Return (x, y) of the center of cell containing provided text 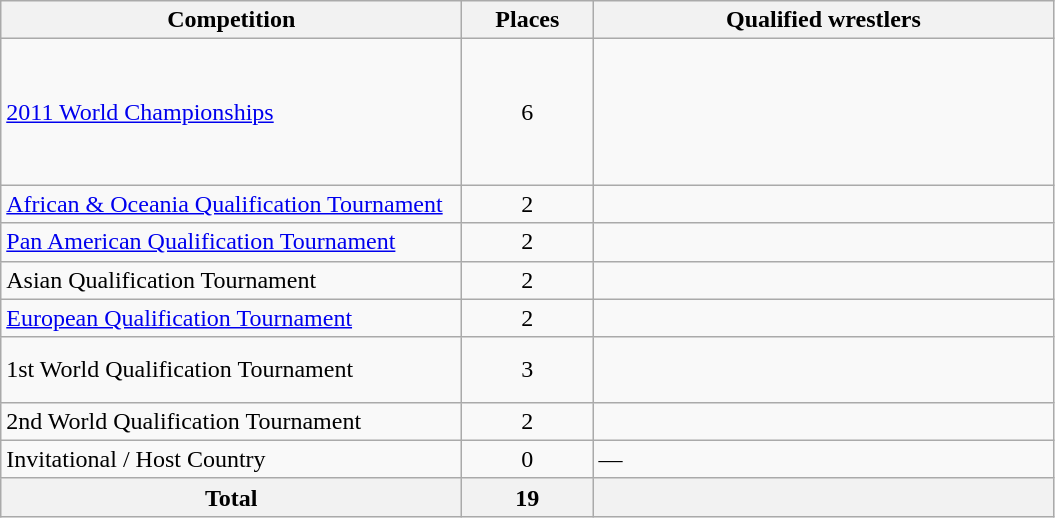
Pan American Qualification Tournament (232, 242)
Asian Qualification Tournament (232, 280)
Total (232, 497)
European Qualification Tournament (232, 318)
2nd World Qualification Tournament (232, 421)
19 (528, 497)
Places (528, 20)
Competition (232, 20)
Invitational / Host Country (232, 459)
3 (528, 370)
— (824, 459)
0 (528, 459)
6 (528, 112)
1st World Qualification Tournament (232, 370)
African & Oceania Qualification Tournament (232, 204)
Qualified wrestlers (824, 20)
2011 World Championships (232, 112)
